From the cell containing the given text, extract its center point as [X, Y] coordinate. 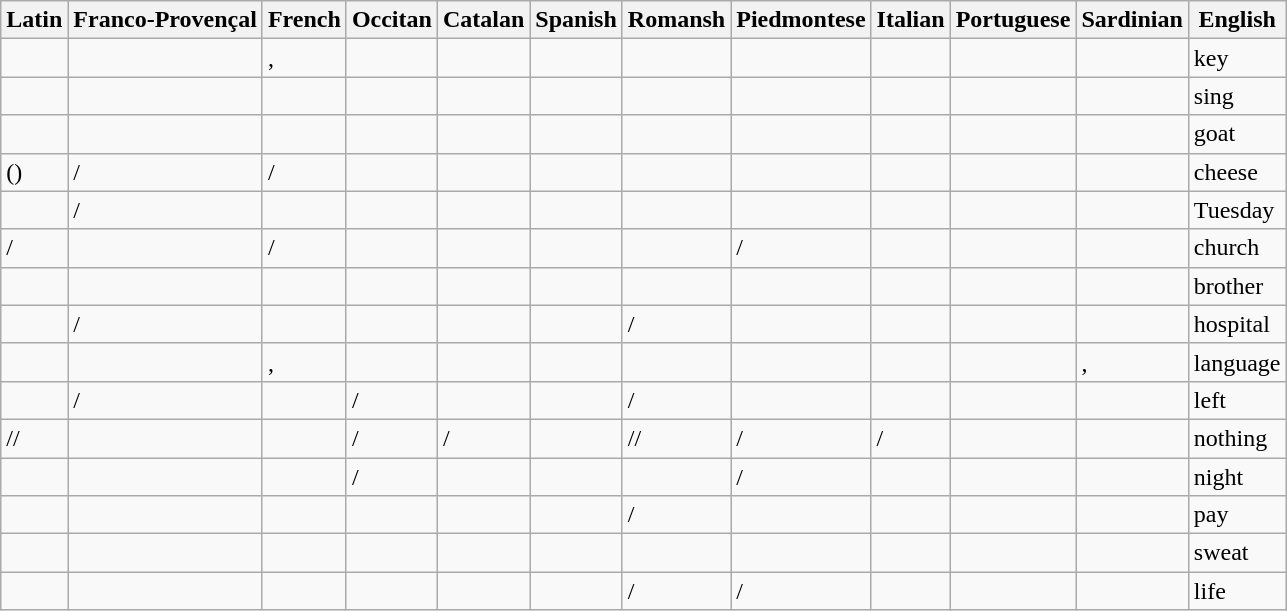
night [1237, 477]
Occitan [392, 20]
Italian [910, 20]
Latin [34, 20]
Spanish [576, 20]
French [304, 20]
Catalan [483, 20]
sweat [1237, 553]
English [1237, 20]
nothing [1237, 438]
Romansh [676, 20]
life [1237, 591]
() [34, 172]
key [1237, 58]
hospital [1237, 324]
sing [1237, 96]
Piedmontese [801, 20]
Franco-Provençal [166, 20]
Sardinian [1132, 20]
Portuguese [1013, 20]
left [1237, 400]
pay [1237, 515]
brother [1237, 286]
language [1237, 362]
Tuesday [1237, 210]
goat [1237, 134]
church [1237, 248]
cheese [1237, 172]
